Return (X, Y) of the center of cell containing provided text 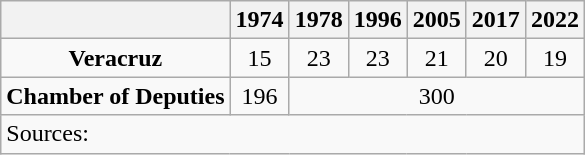
2017 (496, 20)
1978 (318, 20)
20 (496, 58)
Chamber of Deputies (116, 96)
2005 (436, 20)
19 (554, 58)
Sources: (293, 134)
21 (436, 58)
1974 (260, 20)
196 (260, 96)
2022 (554, 20)
1996 (378, 20)
300 (436, 96)
15 (260, 58)
Veracruz (116, 58)
